Determine the [x, y] coordinate at the center of the cell enclosing the given text.  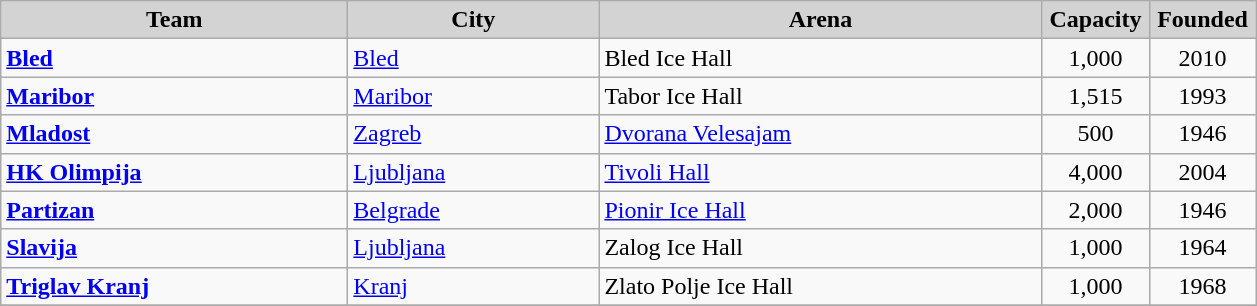
Slavija [174, 248]
Mladost [174, 134]
Pionir Ice Hall [820, 210]
City [474, 20]
Zagreb [474, 134]
2010 [1202, 58]
Zlato Polje Ice Hall [820, 286]
Kranj [474, 286]
Tabor Ice Hall [820, 96]
Bled Ice Hall [820, 58]
1964 [1202, 248]
1,515 [1096, 96]
Triglav Kranj [174, 286]
Tivoli Hall [820, 172]
Belgrade [474, 210]
1993 [1202, 96]
Zalog Ice Hall [820, 248]
4,000 [1096, 172]
Arena [820, 20]
2004 [1202, 172]
Capacity [1096, 20]
Partizan [174, 210]
Dvorana Velesajam [820, 134]
2,000 [1096, 210]
Team [174, 20]
Founded [1202, 20]
HK Olimpija [174, 172]
1968 [1202, 286]
500 [1096, 134]
